Scan for the cell matching the given text and deliver its (X, Y) coordinate at center. 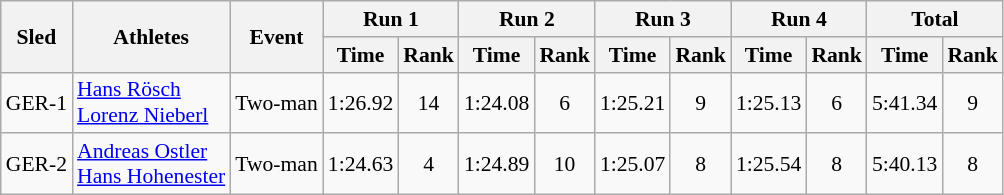
Total (935, 19)
Event (276, 36)
5:40.13 (904, 164)
14 (428, 102)
Run 1 (391, 19)
4 (428, 164)
1:24.08 (496, 102)
1:25.07 (632, 164)
Sled (36, 36)
GER-1 (36, 102)
1:25.54 (768, 164)
5:41.34 (904, 102)
1:25.13 (768, 102)
Run 3 (663, 19)
Hans RöschLorenz Nieberl (151, 102)
Run 4 (799, 19)
Andreas OstlerHans Hohenester (151, 164)
Athletes (151, 36)
1:24.63 (360, 164)
1:24.89 (496, 164)
Run 2 (527, 19)
10 (564, 164)
1:26.92 (360, 102)
GER-2 (36, 164)
1:25.21 (632, 102)
